Return the [x, y] coordinate for the center point of the cell that contains the specified text.  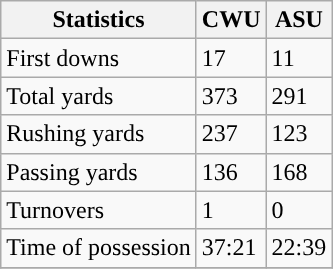
237 [231, 134]
Total yards [99, 96]
CWU [231, 20]
First downs [99, 58]
0 [299, 210]
Turnovers [99, 210]
ASU [299, 20]
Statistics [99, 20]
Rushing yards [99, 134]
17 [231, 58]
11 [299, 58]
136 [231, 172]
123 [299, 134]
291 [299, 96]
37:21 [231, 248]
1 [231, 210]
168 [299, 172]
22:39 [299, 248]
Time of possession [99, 248]
373 [231, 96]
Passing yards [99, 172]
